Identify which cell holds the provided text, then report its (x, y) central coordinate. 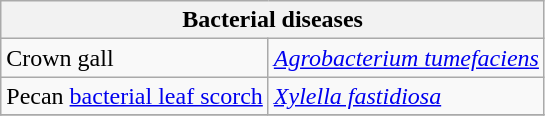
Xylella fastidiosa (406, 96)
Bacterial diseases (273, 20)
Agrobacterium tumefaciens (406, 58)
Pecan bacterial leaf scorch (135, 96)
Crown gall (135, 58)
